Find where the given text appears and provide that cell's center as (x, y) coordinate. 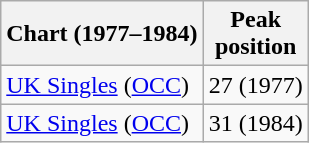
31 (1984) (256, 123)
27 (1977) (256, 85)
Chart (1977–1984) (102, 34)
Peakposition (256, 34)
